Return the [X, Y] coordinate for the center point of the cell that contains the specified text.  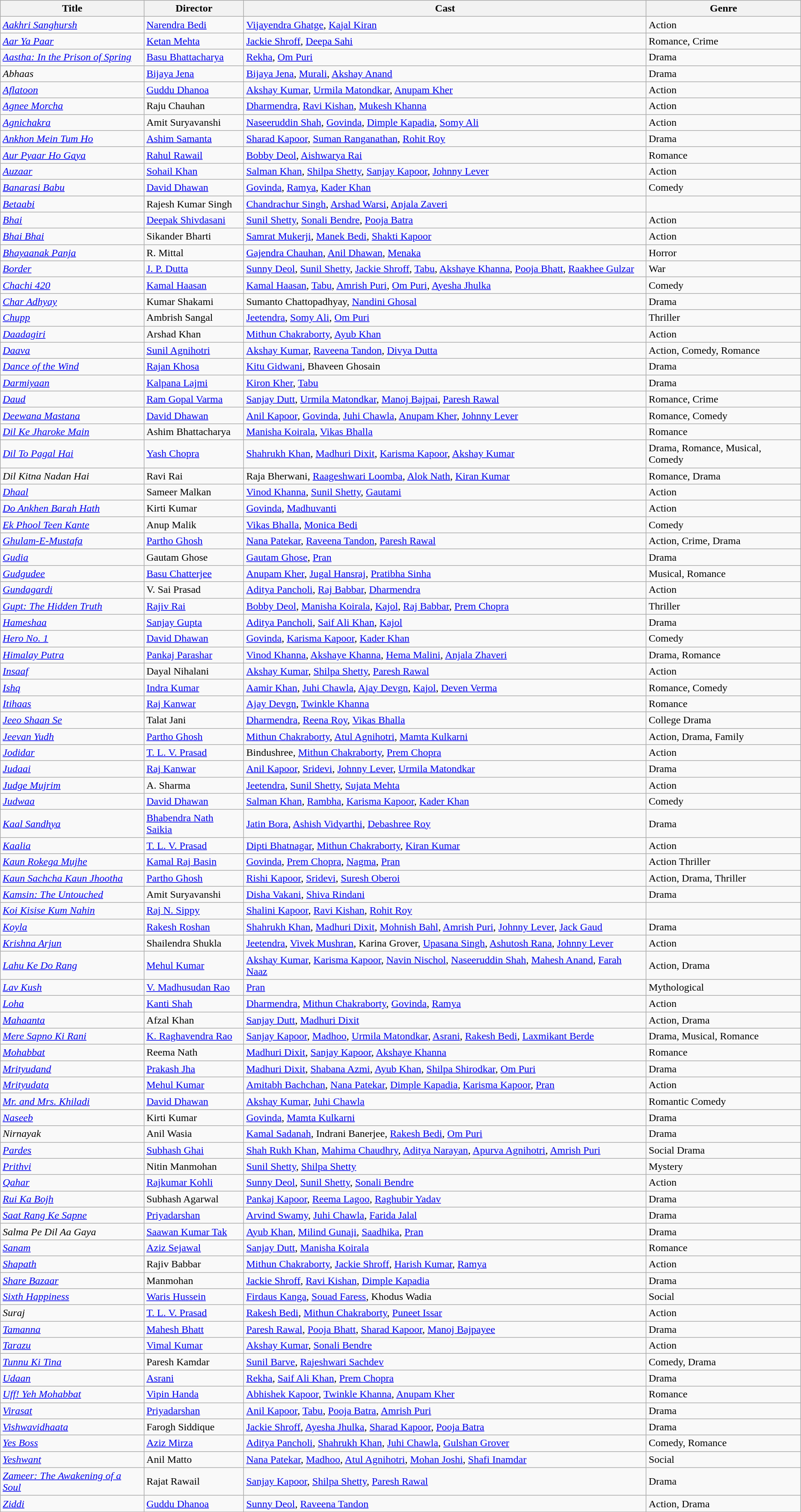
Agnichakra [72, 122]
Sumanto Chattopadhyay, Nandini Ghosal [445, 302]
Vikas Bhalla, Monica Bedi [445, 525]
Naseeb [72, 1118]
Lav Kush [72, 987]
Ayub Khan, Milind Gunaji, Saadhika, Pran [445, 1231]
Dil Ke Jharoke Main [72, 432]
Sharad Kapoor, Suman Ranganathan, Rohit Roy [445, 139]
Gupt: The Hidden Truth [72, 606]
Pankaj Kapoor, Reema Lagoo, Raghubir Yadav [445, 1199]
Govinda, Madhuvanti [445, 509]
Abhishek Kapoor, Twinkle Khanna, Anupam Kher [445, 1394]
Romantic Comedy [723, 1101]
Horror [723, 253]
Aastha: In the Prison of Spring [72, 57]
Char Adhyay [72, 302]
Kaal Sandhya [72, 824]
Vinod Khanna, Sunil Shetty, Gautami [445, 492]
Rajan Khosa [194, 367]
Action, Drama, Thriller [723, 878]
Action, Crime, Drama [723, 541]
Bindushree, Mithun Chakraborty, Prem Chopra [445, 753]
Gautam Ghose [194, 557]
Action, Comedy, Romance [723, 350]
Basu Chatterjee [194, 574]
Betaabi [72, 204]
Basu Bhattacharya [194, 57]
Anil Kapoor, Govinda, Juhi Chawla, Anupam Kher, Johnny Lever [445, 415]
Krishna Arjun [72, 943]
R. Mittal [194, 253]
A. Sharma [194, 785]
Shahrukh Khan, Madhuri Dixit, Karisma Kapoor, Akshay Kumar [445, 453]
Shah Rukh Khan, Mahima Chaudhry, Aditya Narayan, Apurva Agnihotri, Amrish Puri [445, 1150]
Sanjay Kapoor, Madhoo, Urmila Matondkar, Asrani, Rakesh Bedi, Laxmikant Berde [445, 1036]
Bijaya Jena [194, 74]
Jatin Bora, Ashish Vidyarthi, Debashree Roy [445, 824]
Asrani [194, 1378]
Tarazu [72, 1346]
Mystery [723, 1166]
Virasat [72, 1411]
Saawan Kumar Tak [194, 1231]
Cast [445, 9]
Govinda, Prem Chopra, Nagma, Pran [445, 862]
Hameshaa [72, 622]
Uff! Yeh Mohabbat [72, 1394]
K. Raghavendra Rao [194, 1036]
Vishwavidhaata [72, 1427]
Arshad Khan [194, 334]
Aur Pyaar Ho Gaya [72, 155]
Reema Nath [194, 1053]
Rajesh Kumar Singh [194, 204]
Ambrish Sangal [194, 318]
Nana Patekar, Madhoo, Atul Agnihotri, Mohan Joshi, Shafi Inamdar [445, 1459]
Sanjay Dutt, Urmila Matondkar, Manoj Bajpai, Paresh Rawal [445, 399]
Qahar [72, 1183]
Dil Kitna Nadan Hai [72, 476]
Border [72, 269]
Prithvi [72, 1166]
Akshay Kumar, Karisma Kapoor, Navin Nischol, Naseeruddin Shah, Mahesh Anand, Farah Naaz [445, 965]
Daud [72, 399]
Aamir Khan, Juhi Chawla, Ajay Devgn, Kajol, Deven Verma [445, 687]
Amitabh Bachchan, Nana Patekar, Dimple Kapadia, Karisma Kapoor, Pran [445, 1085]
Raj N. Sippy [194, 911]
Mohabbat [72, 1053]
Chachi 420 [72, 285]
Gudia [72, 557]
Himalay Putra [72, 655]
Sikander Bharti [194, 237]
Darmiyaan [72, 383]
Salman Khan, Rambha, Karisma Kapoor, Kader Khan [445, 802]
Ishq [72, 687]
Chandrachur Singh, Arshad Warsi, Anjala Zaveri [445, 204]
Kamal Haasan [194, 285]
Manisha Koirala, Vikas Bhalla [445, 432]
Yeshwant [72, 1459]
Shalini Kapoor, Ravi Kishan, Rohit Roy [445, 911]
Deepak Shivdasani [194, 220]
Sohail Khan [194, 171]
Sanjay Kapoor, Shilpa Shetty, Paresh Rawal [445, 1482]
Rajiv Babbar [194, 1264]
Judge Mujrim [72, 785]
Naseeruddin Shah, Govinda, Dimple Kapadia, Somy Ali [445, 122]
Comedy, Drama [723, 1362]
Dharmendra, Mithun Chakraborty, Govinda, Ramya [445, 1003]
Tamanna [72, 1329]
Pankaj Parashar [194, 655]
Kalpana Lajmi [194, 383]
Kaun Sachcha Kaun Jhootha [72, 878]
Bobby Deol, Manisha Koirala, Kajol, Raj Babbar, Prem Chopra [445, 606]
Afzal Khan [194, 1020]
Rekha, Saif Ali Khan, Prem Chopra [445, 1378]
Raja Bherwani, Raageshwari Loomba, Alok Nath, Kiran Kumar [445, 476]
Ankhon Mein Tum Ho [72, 139]
Bhai [72, 220]
Jackie Shroff, Deepa Sahi [445, 41]
Samrat Mukerji, Manek Bedi, Shakti Kapoor [445, 237]
Daadagiri [72, 334]
Ajay Devgn, Twinkle Khanna [445, 704]
V. Sai Prasad [194, 590]
Shailendra Shukla [194, 943]
Bobby Deol, Aishwarya Rai [445, 155]
Anup Malik [194, 525]
Kamal Haasan, Tabu, Amrish Puri, Om Puri, Ayesha Jhulka [445, 285]
Sunny Deol, Sunil Shetty, Jackie Shroff, Tabu, Akshaye Khanna, Pooja Bhatt, Raakhee Gulzar [445, 269]
Raju Chauhan [194, 106]
Sixth Happiness [72, 1297]
Auzaar [72, 171]
Drama, Romance [723, 655]
Anupam Kher, Jugal Hansraj, Pratibha Sinha [445, 574]
Anil Matto [194, 1459]
Mythological [723, 987]
Bijaya Jena, Murali, Akshay Anand [445, 74]
Saat Rang Ke Sapne [72, 1215]
Drama, Romance, Musical, Comedy [723, 453]
Akshay Kumar, Raveena Tandon, Divya Dutta [445, 350]
Gundagardi [72, 590]
Paresh Rawal, Pooja Bhatt, Sharad Kapoor, Manoj Bajpayee [445, 1329]
Mrityudata [72, 1085]
Jackie Shroff, Ravi Kishan, Dimple Kapadia [445, 1280]
Dharmendra, Ravi Kishan, Mukesh Khanna [445, 106]
Waris Hussein [194, 1297]
Mere Sapno Ki Rani [72, 1036]
Mr. and Mrs. Khiladi [72, 1101]
Ram Gopal Varma [194, 399]
Mahesh Bhatt [194, 1329]
Director [194, 9]
Kamsin: The Untouched [72, 894]
Title [72, 9]
Dhaal [72, 492]
Manmohan [194, 1280]
Judwaa [72, 802]
Yes Boss [72, 1443]
Itihaas [72, 704]
Ketan Mehta [194, 41]
Bhayaanak Panja [72, 253]
Vijayendra Ghatge, Kajal Kiran [445, 25]
Kaalia [72, 846]
Udaan [72, 1378]
Akshay Kumar, Juhi Chawla [445, 1101]
Gudgudee [72, 574]
Rajiv Rai [194, 606]
Aakhri Sanghursh [72, 25]
Sunil Barve, Rajeshwari Sachdev [445, 1362]
Aziz Mirza [194, 1443]
Subhash Ghai [194, 1150]
Jackie Shroff, Ayesha Jhulka, Sharad Kapoor, Pooja Batra [445, 1427]
Mithun Chakraborty, Ayub Khan [445, 334]
Sunil Agnihotri [194, 350]
Madhuri Dixit, Sanjay Kapoor, Akshaye Khanna [445, 1053]
Romance, Drama [723, 476]
Narendra Bedi [194, 25]
Sunny Deol, Sunil Shetty, Sonali Bendre [445, 1183]
Genre [723, 9]
Koi Kisise Kum Nahin [72, 911]
Aar Ya Paar [72, 41]
Sanjay Dutt, Madhuri Dixit [445, 1020]
Indra Kumar [194, 687]
Ek Phool Teen Kante [72, 525]
Rui Ka Bojh [72, 1199]
Do Ankhen Barah Hath [72, 509]
Zameer: The Awakening of a Soul [72, 1482]
Akshay Kumar, Sonali Bendre [445, 1346]
Ashim Bhattacharya [194, 432]
Subhash Agarwal [194, 1199]
Bhai Bhai [72, 237]
Insaaf [72, 671]
Yash Chopra [194, 453]
Shahrukh Khan, Madhuri Dixit, Mohnish Bahl, Amrish Puri, Johnny Lever, Jack Gaud [445, 927]
Vinod Khanna, Akshaye Khanna, Hema Malini, Anjala Zhaveri [445, 655]
Social Drama [723, 1150]
Kamal Raj Basin [194, 862]
Dance of the Wind [72, 367]
Mithun Chakraborty, Jackie Shroff, Harish Kumar, Ramya [445, 1264]
Banarasi Babu [72, 187]
Action, Drama, Family [723, 736]
Anil Wasia [194, 1134]
Gajendra Chauhan, Anil Dhawan, Menaka [445, 253]
Dharmendra, Reena Roy, Vikas Bhalla [445, 720]
Tunnu Ki Tina [72, 1362]
Akshay Kumar, Urmila Matondkar, Anupam Kher [445, 90]
Ghulam-E-Mustafa [72, 541]
Anil Kapoor, Tabu, Pooja Batra, Amrish Puri [445, 1411]
Jeeo Shaan Se [72, 720]
College Drama [723, 720]
Disha Vakani, Shiva Rindani [445, 894]
Judaai [72, 769]
Dayal Nihalani [194, 671]
Sanam [72, 1248]
Pran [445, 987]
Kiron Kher, Tabu [445, 383]
Dipti Bhatnagar, Mithun Chakraborty, Kiran Kumar [445, 846]
Deewana Mastana [72, 415]
Akshay Kumar, Shilpa Shetty, Paresh Rawal [445, 671]
Nirnayak [72, 1134]
Gautam Ghose, Pran [445, 557]
Sanjay Gupta [194, 622]
Bhabendra Nath Saikia [194, 824]
Sanjay Dutt, Manisha Koirala [445, 1248]
Rakesh Roshan [194, 927]
Nana Patekar, Raveena Tandon, Paresh Rawal [445, 541]
Ziddi [72, 1503]
Loha [72, 1003]
Prakash Jha [194, 1069]
Kumar Shakami [194, 302]
Kanti Shah [194, 1003]
Kitu Gidwani, Bhaveen Ghosain [445, 367]
War [723, 269]
Ashim Samanta [194, 139]
Rekha, Om Puri [445, 57]
Sameer Malkan [194, 492]
Anil Kapoor, Sridevi, Johnny Lever, Urmila Matondkar [445, 769]
Arvind Swamy, Juhi Chawla, Farida Jalal [445, 1215]
Pardes [72, 1150]
Firdaus Kanga, Souad Faress, Khodus Wadia [445, 1297]
Mahaanta [72, 1020]
Suraj [72, 1313]
Rajkumar Kohli [194, 1183]
Share Bazaar [72, 1280]
Daava [72, 350]
Vimal Kumar [194, 1346]
Madhuri Dixit, Shabana Azmi, Ayub Khan, Shilpa Shirodkar, Om Puri [445, 1069]
Jeetendra, Vivek Mushran, Karina Grover, Upasana Singh, Ashutosh Rana, Johnny Lever [445, 943]
Vipin Handa [194, 1394]
Sunny Deol, Raveena Tandon [445, 1503]
Rahul Rawail [194, 155]
Sunil Shetty, Shilpa Shetty [445, 1166]
Chupp [72, 318]
Govinda, Ramya, Kader Khan [445, 187]
Ravi Rai [194, 476]
Abhaas [72, 74]
Mithun Chakraborty, Atul Agnihotri, Mamta Kulkarni [445, 736]
Action Thriller [723, 862]
Lahu Ke Do Rang [72, 965]
Aditya Pancholi, Saif Ali Khan, Kajol [445, 622]
Koyla [72, 927]
Jodidar [72, 753]
Nitin Manmohan [194, 1166]
Shapath [72, 1264]
Musical, Romance [723, 574]
Rishi Kapoor, Sridevi, Suresh Oberoi [445, 878]
Farogh Siddique [194, 1427]
Govinda, Karisma Kapoor, Kader Khan [445, 639]
Rajat Rawail [194, 1482]
Paresh Kamdar [194, 1362]
Hero No. 1 [72, 639]
Rakesh Bedi, Mithun Chakraborty, Puneet Issar [445, 1313]
Mrityudand [72, 1069]
Drama, Musical, Romance [723, 1036]
Jeetendra, Sunil Shetty, Sujata Mehta [445, 785]
Dil To Pagal Hai [72, 453]
Govinda, Mamta Kulkarni [445, 1118]
Talat Jani [194, 720]
Kamal Sadanah, Indrani Banerjee, Rakesh Bedi, Om Puri [445, 1134]
Agnee Morcha [72, 106]
Kaun Rokega Mujhe [72, 862]
Salman Khan, Shilpa Shetty, Sanjay Kapoor, Johnny Lever [445, 171]
Salma Pe Dil Aa Gaya [72, 1231]
Aflatoon [72, 90]
J. P. Dutta [194, 269]
Aditya Pancholi, Raj Babbar, Dharmendra [445, 590]
Jeevan Yudh [72, 736]
Aziz Sejawal [194, 1248]
V. Madhusudan Rao [194, 987]
Comedy, Romance [723, 1443]
Sunil Shetty, Sonali Bendre, Pooja Batra [445, 220]
Jeetendra, Somy Ali, Om Puri [445, 318]
Aditya Pancholi, Shahrukh Khan, Juhi Chawla, Gulshan Grover [445, 1443]
